Detect which cell encompasses the target text, then output its (x, y) center coordinate. 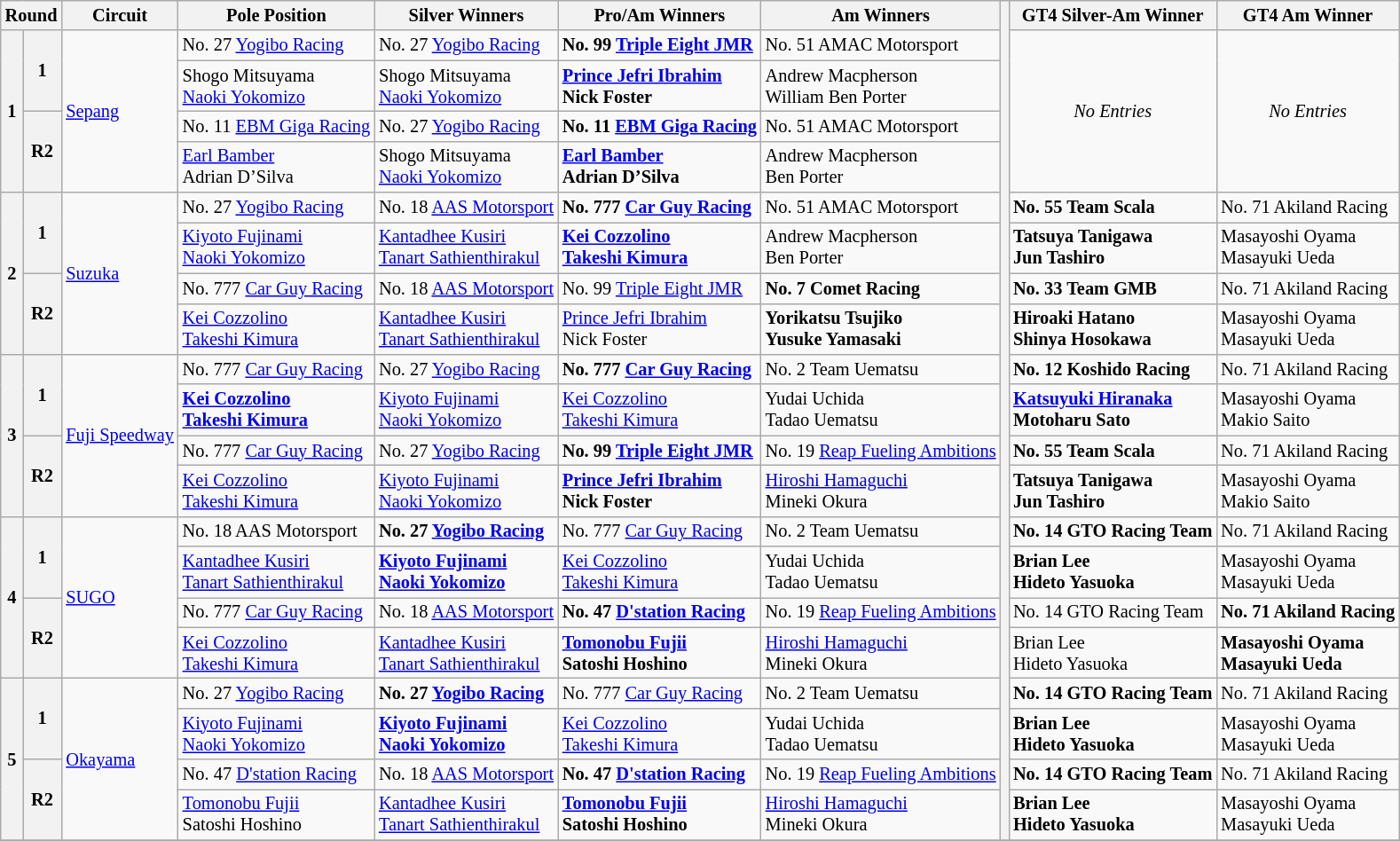
Am Winners (881, 15)
5 (12, 759)
No. 7 Comet Racing (881, 288)
4 (12, 598)
GT4 Am Winner (1308, 15)
Okayama (119, 759)
Circuit (119, 15)
No. 33 Team GMB (1113, 288)
Silver Winners (467, 15)
Fuji Speedway (119, 435)
Katsuyuki Hiranaka Motoharu Sato (1113, 410)
Yorikatsu Tsujiko Yusuke Yamasaki (881, 329)
No. 12 Koshido Racing (1113, 369)
Hiroaki Hatano Shinya Hosokawa (1113, 329)
Pole Position (277, 15)
Andrew Macpherson William Ben Porter (881, 86)
3 (12, 435)
GT4 Silver-Am Winner (1113, 15)
Pro/Am Winners (660, 15)
SUGO (119, 598)
2 (12, 273)
Round (32, 15)
Sepang (119, 112)
Suzuka (119, 273)
